Output the [X, Y] coordinate of the center of the cell containing the given text.  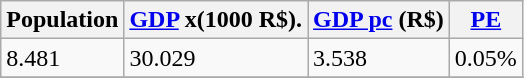
PE [486, 20]
GDP x(1000 R$). [216, 20]
Population [62, 20]
3.538 [379, 58]
0.05% [486, 58]
8.481 [62, 58]
GDP pc (R$) [379, 20]
30.029 [216, 58]
